Output the (X, Y) coordinate of the center of the cell containing the given text.  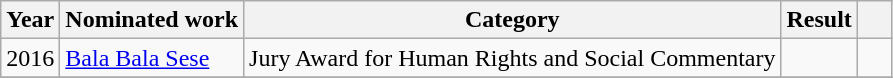
Year (30, 20)
Bala Bala Sese (152, 58)
Result (819, 20)
2016 (30, 58)
Nominated work (152, 20)
Category (512, 20)
Jury Award for Human Rights and Social Commentary (512, 58)
